Return (x, y) of the center of cell containing provided text 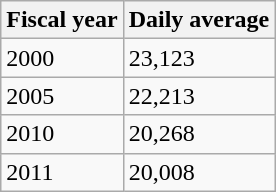
2005 (62, 96)
Daily average (199, 20)
20,268 (199, 134)
2000 (62, 58)
2010 (62, 134)
23,123 (199, 58)
2011 (62, 172)
22,213 (199, 96)
Fiscal year (62, 20)
20,008 (199, 172)
